Provide the [X, Y] coordinate of the cell's center where the given text is located.  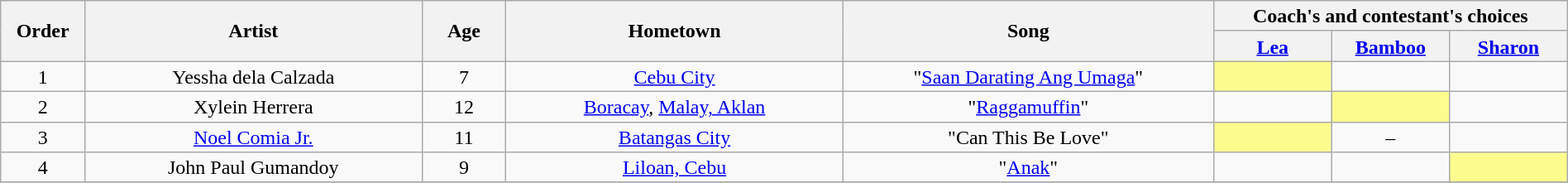
Liloan, Cebu [675, 167]
Bamboo [1391, 46]
Age [464, 31]
"Saan Darating Ang Umaga" [1028, 76]
Cebu City [675, 76]
2 [43, 106]
Noel Comia Jr. [253, 137]
"Can This Be Love" [1028, 137]
12 [464, 106]
John Paul Gumandoy [253, 167]
Artist [253, 31]
Boracay, Malay, Aklan [675, 106]
"Raggamuffin" [1028, 106]
Hometown [675, 31]
Coach's and contestant's choices [1390, 17]
– [1391, 137]
Yessha dela Calzada [253, 76]
3 [43, 137]
4 [43, 167]
Song [1028, 31]
Order [43, 31]
Batangas City [675, 137]
Sharon [1508, 46]
"Anak" [1028, 167]
1 [43, 76]
Xylein Herrera [253, 106]
Lea [1272, 46]
9 [464, 167]
7 [464, 76]
11 [464, 137]
